From the cell containing the given text, extract its center point as [X, Y] coordinate. 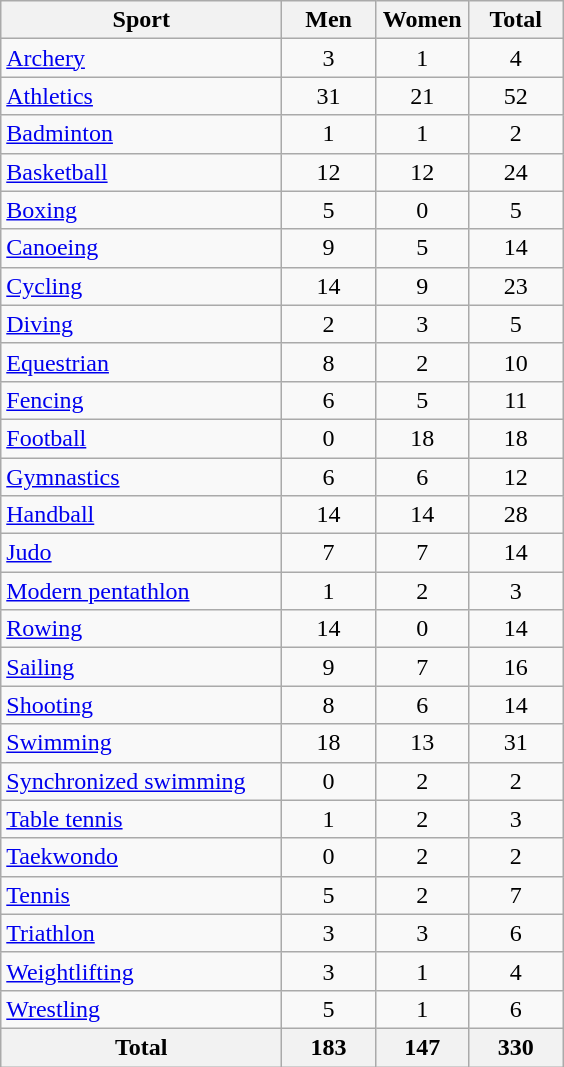
16 [516, 667]
Modern pentathlon [142, 591]
Fencing [142, 400]
183 [329, 1047]
Shooting [142, 705]
Badminton [142, 134]
Boxing [142, 210]
Sport [142, 20]
Rowing [142, 629]
Men [329, 20]
Basketball [142, 172]
Taekwondo [142, 857]
Swimming [142, 743]
24 [516, 172]
Wrestling [142, 1009]
Cycling [142, 286]
Judo [142, 553]
Diving [142, 324]
Weightlifting [142, 971]
147 [422, 1047]
330 [516, 1047]
Table tennis [142, 819]
11 [516, 400]
13 [422, 743]
Equestrian [142, 362]
Tennis [142, 895]
Football [142, 438]
Athletics [142, 96]
Triathlon [142, 933]
28 [516, 515]
Archery [142, 58]
23 [516, 286]
Synchronized swimming [142, 781]
Canoeing [142, 248]
21 [422, 96]
Women [422, 20]
Sailing [142, 667]
52 [516, 96]
Gymnastics [142, 477]
10 [516, 362]
Handball [142, 515]
